Provide the (X, Y) coordinate of the cell's center where the given text is located.  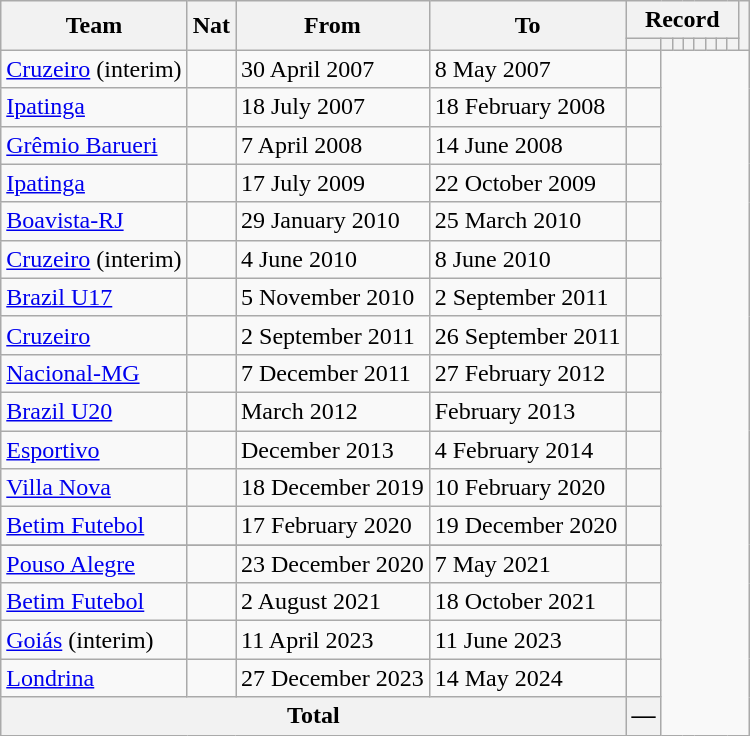
February 2013 (528, 411)
From (333, 26)
26 September 2011 (528, 335)
Cruzeiro (94, 335)
Nat (211, 26)
25 March 2010 (528, 221)
7 May 2021 (528, 564)
Record (682, 20)
Team (94, 26)
11 June 2023 (528, 640)
7 December 2011 (333, 373)
Total (314, 716)
22 October 2009 (528, 183)
Nacional-MG (94, 373)
14 May 2024 (528, 678)
Grêmio Barueri (94, 145)
2 August 2021 (333, 602)
8 June 2010 (528, 259)
10 February 2020 (528, 488)
14 June 2008 (528, 145)
Esportivo (94, 449)
March 2012 (333, 411)
8 May 2007 (528, 69)
7 April 2008 (333, 145)
17 July 2009 (333, 183)
5 November 2010 (333, 297)
11 April 2023 (333, 640)
To (528, 26)
Brazil U20 (94, 411)
19 December 2020 (528, 526)
29 January 2010 (333, 221)
23 December 2020 (333, 564)
18 December 2019 (333, 488)
4 June 2010 (333, 259)
— (644, 716)
Londrina (94, 678)
18 February 2008 (528, 107)
4 February 2014 (528, 449)
27 February 2012 (528, 373)
Boavista-RJ (94, 221)
Goiás (interim) (94, 640)
17 February 2020 (333, 526)
30 April 2007 (333, 69)
18 October 2021 (528, 602)
18 July 2007 (333, 107)
Pouso Alegre (94, 564)
Brazil U17 (94, 297)
December 2013 (333, 449)
Villa Nova (94, 488)
27 December 2023 (333, 678)
